Return (x, y) of the center of cell containing provided text 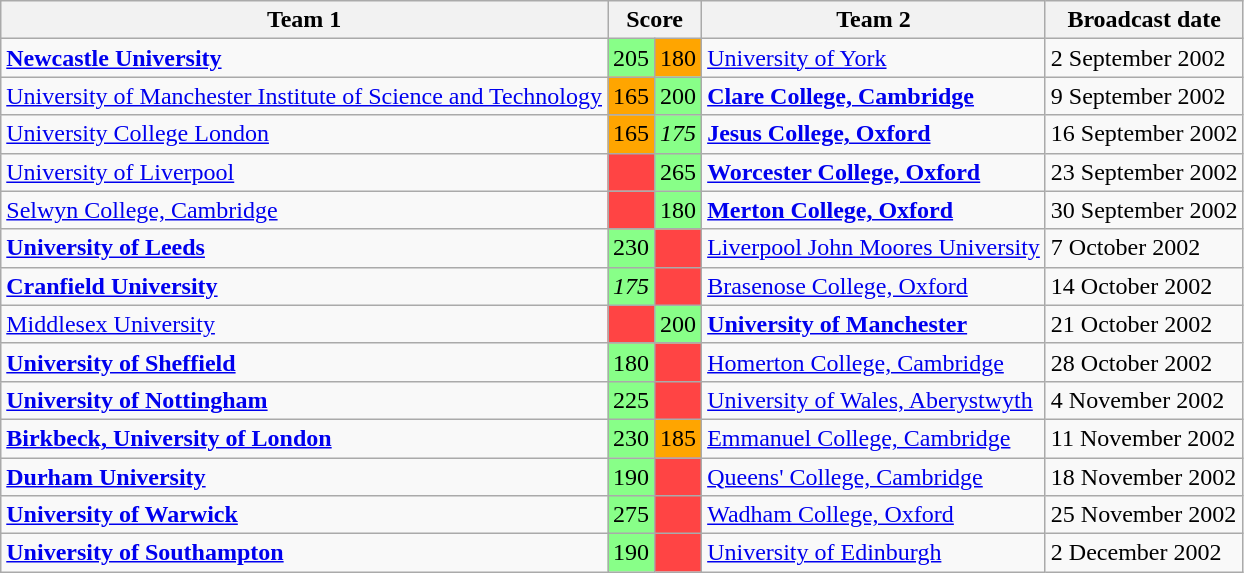
25 November 2002 (1144, 515)
University of Manchester Institute of Science and Technology (304, 96)
16 September 2002 (1144, 134)
University of Warwick (304, 515)
205 (632, 58)
Emmanuel College, Cambridge (874, 438)
Selwyn College, Cambridge (304, 210)
21 October 2002 (1144, 324)
275 (632, 515)
University of Manchester (874, 324)
Clare College, Cambridge (874, 96)
University of Sheffield (304, 362)
University of Leeds (304, 248)
University of Southampton (304, 553)
Team 1 (304, 20)
University of Edinburgh (874, 553)
Score (655, 20)
18 November 2002 (1144, 477)
Team 2 (874, 20)
Middlesex University (304, 324)
23 September 2002 (1144, 172)
University of Nottingham (304, 400)
Merton College, Oxford (874, 210)
225 (632, 400)
Newcastle University (304, 58)
University of Wales, Aberystwyth (874, 400)
Cranfield University (304, 286)
Wadham College, Oxford (874, 515)
Jesus College, Oxford (874, 134)
University of Liverpool (304, 172)
Brasenose College, Oxford (874, 286)
Queens' College, Cambridge (874, 477)
Worcester College, Oxford (874, 172)
University of York (874, 58)
Liverpool John Moores University (874, 248)
9 September 2002 (1144, 96)
28 October 2002 (1144, 362)
Homerton College, Cambridge (874, 362)
2 September 2002 (1144, 58)
Durham University (304, 477)
Birkbeck, University of London (304, 438)
2 December 2002 (1144, 553)
185 (678, 438)
11 November 2002 (1144, 438)
Broadcast date (1144, 20)
265 (678, 172)
7 October 2002 (1144, 248)
30 September 2002 (1144, 210)
14 October 2002 (1144, 286)
University College London (304, 134)
4 November 2002 (1144, 400)
